Identify which cell holds the provided text, then report its [x, y] central coordinate. 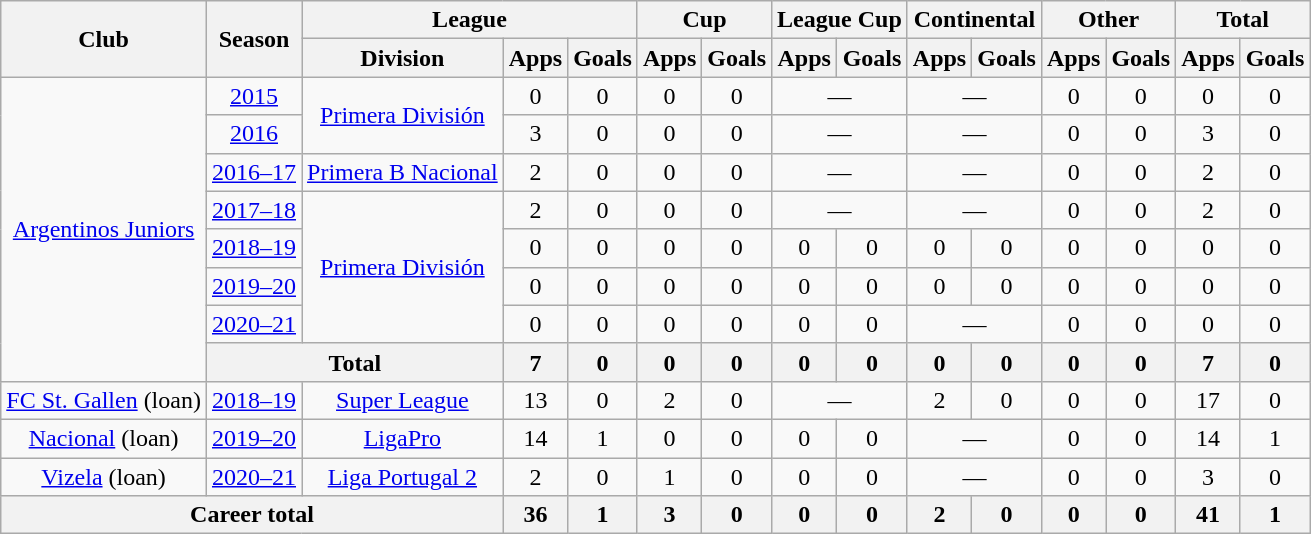
Nacional (loan) [104, 438]
Liga Portugal 2 [403, 477]
League Cup [840, 20]
Primera B Nacional [403, 172]
13 [535, 400]
Division [403, 58]
LigaPro [403, 438]
17 [1208, 400]
FC St. Gallen (loan) [104, 400]
36 [535, 515]
2016 [254, 134]
Season [254, 39]
Argentinos Juniors [104, 229]
Cup [704, 20]
41 [1208, 515]
Super League [403, 400]
Career total [252, 515]
League [470, 20]
Continental [974, 20]
Club [104, 39]
Vizela (loan) [104, 477]
Other [1108, 20]
2015 [254, 96]
2016–17 [254, 172]
2017–18 [254, 210]
